Output the (X, Y) coordinate of the center of the cell containing the given text.  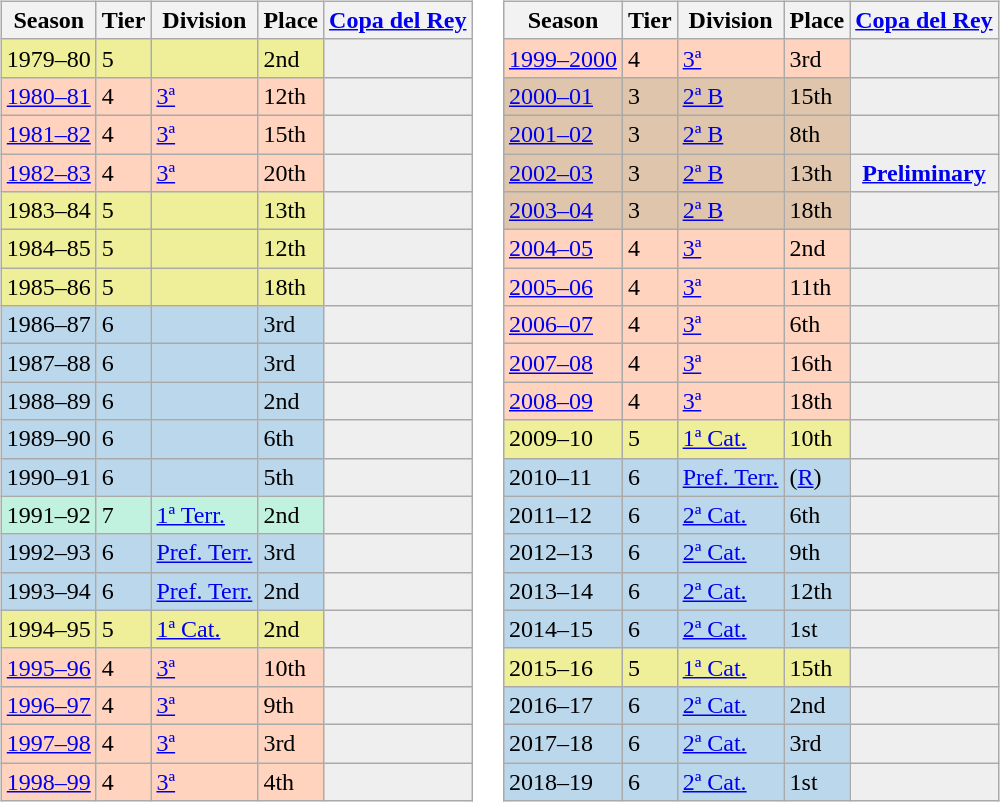
1987–88 (48, 363)
2007–08 (562, 363)
1990–91 (48, 477)
2005–06 (562, 287)
2018–19 (562, 781)
4th (291, 781)
1986–87 (48, 325)
16th (817, 363)
20th (291, 173)
1995–96 (48, 667)
2003–04 (562, 211)
1985–86 (48, 287)
2008–09 (562, 401)
8th (817, 134)
1991–92 (48, 515)
1994–95 (48, 629)
7 (124, 515)
2006–07 (562, 325)
5th (291, 477)
1988–89 (48, 401)
2013–14 (562, 591)
1979–80 (48, 58)
2004–05 (562, 249)
1982–83 (48, 173)
1996–97 (48, 705)
2009–10 (562, 439)
1993–94 (48, 591)
1980–81 (48, 96)
1989–90 (48, 439)
Preliminary (924, 173)
2002–03 (562, 173)
2017–18 (562, 743)
2001–02 (562, 134)
11th (817, 287)
(R) (817, 477)
1ª Terr. (204, 515)
2016–17 (562, 705)
1983–84 (48, 211)
2015–16 (562, 667)
1997–98 (48, 743)
1992–93 (48, 553)
2000–01 (562, 96)
2014–15 (562, 629)
1998–99 (48, 781)
1999–2000 (562, 58)
1981–82 (48, 134)
1984–85 (48, 249)
2011–12 (562, 515)
2010–11 (562, 477)
2012–13 (562, 553)
